Scan for the cell matching the given text and deliver its (X, Y) coordinate at center. 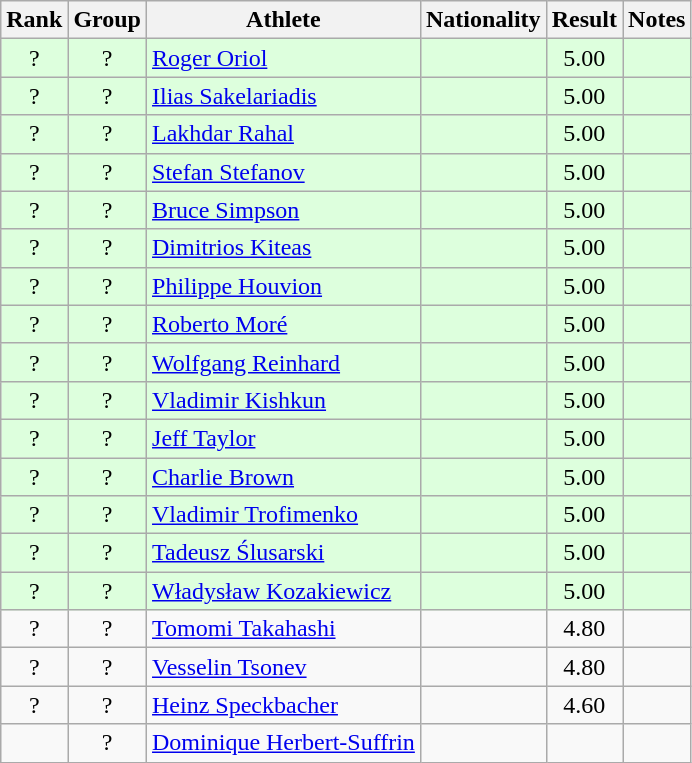
Charlie Brown (284, 477)
Group (108, 20)
Rank (34, 20)
Stefan Stefanov (284, 172)
Result (584, 20)
Vladimir Trofimenko (284, 515)
Heinz Speckbacher (284, 705)
Ilias Sakelariadis (284, 96)
Nationality (483, 20)
Athlete (284, 20)
Roger Oriol (284, 58)
Jeff Taylor (284, 438)
Dominique Herbert-Suffrin (284, 743)
Władysław Kozakiewicz (284, 591)
Tomomi Takahashi (284, 629)
Bruce Simpson (284, 210)
Dimitrios Kiteas (284, 248)
Notes (657, 20)
Lakhdar Rahal (284, 134)
Wolfgang Reinhard (284, 362)
Roberto Moré (284, 324)
4.60 (584, 705)
Philippe Houvion (284, 286)
Vladimir Kishkun (284, 400)
Vesselin Tsonev (284, 667)
Tadeusz Ślusarski (284, 553)
